From the cell containing the given text, extract its center point as [x, y] coordinate. 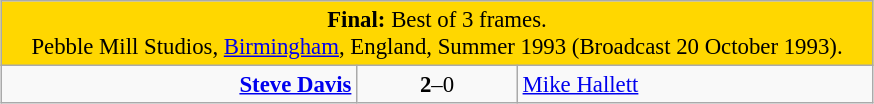
Final: Best of 3 frames.Pebble Mill Studios, Birmingham, England, Summer 1993 (Broadcast 20 October 1993). [437, 34]
2–0 [438, 85]
Mike Hallett [695, 85]
Steve Davis [179, 85]
